Provide the (x, y) coordinate of the cell's center where the given text is located.  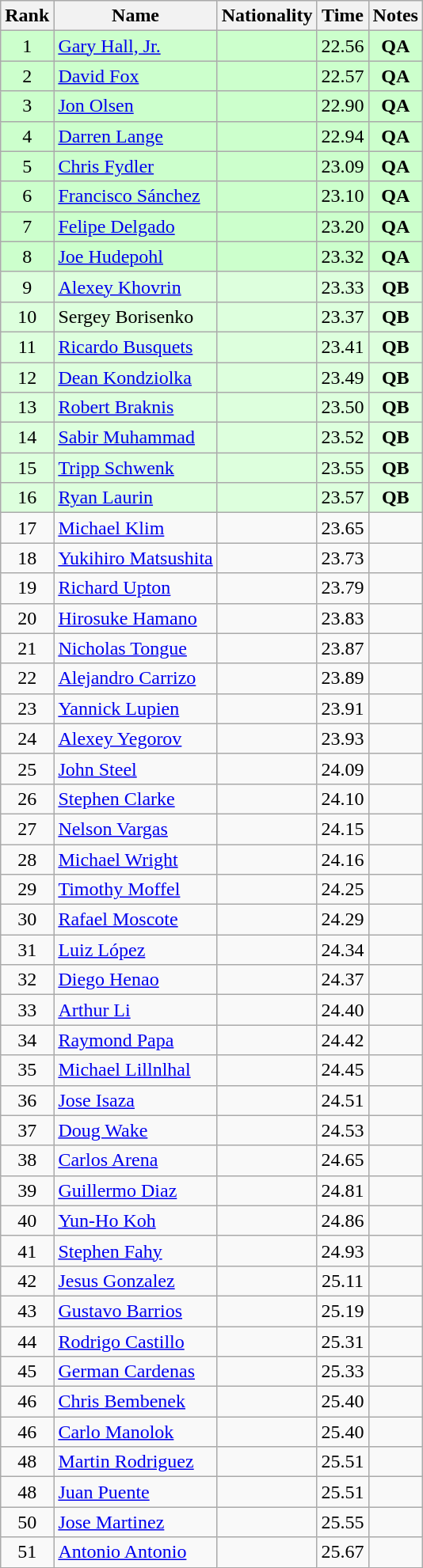
24.42 (342, 1040)
Richard Upton (135, 588)
Felipe Delgado (135, 226)
Notes (395, 16)
23.87 (342, 648)
Michael Lillnlhal (135, 1070)
6 (27, 196)
22.94 (342, 136)
Nicholas Tongue (135, 648)
22 (27, 678)
25.31 (342, 1342)
Antonio Antonio (135, 1552)
Carlos Arena (135, 1160)
Michael Klim (135, 528)
23.52 (342, 438)
Juan Puente (135, 1492)
Rodrigo Castillo (135, 1342)
Alexey Yegorov (135, 738)
25.11 (342, 1281)
23.57 (342, 498)
31 (27, 950)
23.33 (342, 287)
29 (27, 890)
11 (27, 347)
32 (27, 980)
36 (27, 1100)
41 (27, 1251)
24.93 (342, 1251)
27 (27, 829)
35 (27, 1070)
45 (27, 1372)
9 (27, 287)
Sabir Muhammad (135, 438)
Yukihiro Matsushita (135, 558)
24.15 (342, 829)
Carlo Manolok (135, 1432)
Martin Rodriguez (135, 1462)
24.09 (342, 769)
25.19 (342, 1311)
23.55 (342, 468)
25.67 (342, 1552)
38 (27, 1160)
Rafael Moscote (135, 920)
Doug Wake (135, 1130)
26 (27, 799)
24.29 (342, 920)
23.93 (342, 738)
23.10 (342, 196)
Dean Kondziolka (135, 378)
25.55 (342, 1522)
50 (27, 1522)
Guillermo Diaz (135, 1190)
12 (27, 378)
15 (27, 468)
51 (27, 1552)
David Fox (135, 76)
Timothy Moffel (135, 890)
Robert Braknis (135, 408)
24.53 (342, 1130)
Name (135, 16)
43 (27, 1311)
Diego Henao (135, 980)
22.56 (342, 46)
Alexey Khovrin (135, 287)
30 (27, 920)
German Cardenas (135, 1372)
24.65 (342, 1160)
4 (27, 136)
Rank (27, 16)
23.09 (342, 166)
5 (27, 166)
22.57 (342, 76)
Joe Hudepohl (135, 256)
Stephen Clarke (135, 799)
Luiz López (135, 950)
18 (27, 558)
24.51 (342, 1100)
19 (27, 588)
23.83 (342, 618)
25 (27, 769)
44 (27, 1342)
33 (27, 1010)
Jose Isaza (135, 1100)
Chris Fydler (135, 166)
23.32 (342, 256)
23.73 (342, 558)
Jose Martinez (135, 1522)
Nationality (267, 16)
7 (27, 226)
Nelson Vargas (135, 829)
24.16 (342, 859)
Sergey Borisenko (135, 317)
Time (342, 16)
Ricardo Busquets (135, 347)
23.50 (342, 408)
24.86 (342, 1221)
Hirosuke Hamano (135, 618)
Michael Wright (135, 859)
Arthur Li (135, 1010)
24.40 (342, 1010)
Francisco Sánchez (135, 196)
37 (27, 1130)
Darren Lange (135, 136)
23.65 (342, 528)
23.20 (342, 226)
Jon Olsen (135, 106)
Ryan Laurin (135, 498)
Gary Hall, Jr. (135, 46)
Alejandro Carrizo (135, 678)
24 (27, 738)
Gustavo Barrios (135, 1311)
24.81 (342, 1190)
24.10 (342, 799)
25.33 (342, 1372)
Chris Bembenek (135, 1402)
Stephen Fahy (135, 1251)
1 (27, 46)
Jesus Gonzalez (135, 1281)
Yannick Lupien (135, 708)
28 (27, 859)
24.45 (342, 1070)
20 (27, 618)
Yun-Ho Koh (135, 1221)
13 (27, 408)
24.37 (342, 980)
10 (27, 317)
3 (27, 106)
22.90 (342, 106)
42 (27, 1281)
24.25 (342, 890)
8 (27, 256)
34 (27, 1040)
23.89 (342, 678)
23.79 (342, 588)
Raymond Papa (135, 1040)
Tripp Schwenk (135, 468)
2 (27, 76)
23.37 (342, 317)
21 (27, 648)
23.41 (342, 347)
14 (27, 438)
John Steel (135, 769)
40 (27, 1221)
16 (27, 498)
39 (27, 1190)
23 (27, 708)
24.34 (342, 950)
17 (27, 528)
23.91 (342, 708)
23.49 (342, 378)
